Output the [X, Y] coordinate of the center of the cell containing the given text.  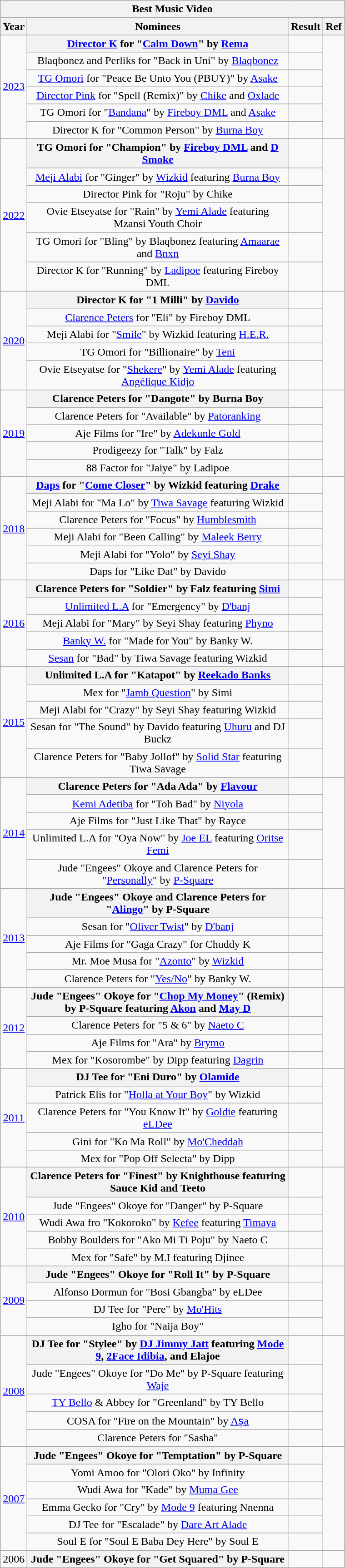
Director K for "Running" by Ladipoe featuring Fireboy DML [158, 277]
Jude "Engees" Okoye for "Roll It" by P-Square [158, 1275]
Jude "Engees" Okoye for "Danger" by P-Square [158, 1206]
Sesan for "Oliver Twist" by D'banj [158, 927]
Best Music Video [173, 9]
2014 [14, 833]
Ovie Etseyatse for "Rain" by Yemi Alade featuring Mzansi Youth Choir [158, 217]
TY Bello & Abbey for "Greenland" by TY Bello [158, 1403]
Daps for "Come Closer" by Wizkid featuring Drake [158, 485]
Clarence Peters for "Dangote" by Burna Boy [158, 399]
TG Omori for "Billionaire" by Teni [158, 352]
DJ Tee for "Stylee" by DJ Jimmy Jatt featuring Mode 9, 2Face Idibia, and Elajoe [158, 1350]
2022 [14, 215]
Alfonso Dormun for "Bosi Gbangba" by eLDee [158, 1292]
Director K for "Calm Down" by Rema [158, 44]
Mex for "Jamb Question" by Simi [158, 692]
Meji Alabi for "Crazy" by Seyi Shay featuring Wizkid [158, 710]
DJ Tee for "Eni Duro" by Olamide [158, 1077]
TG Omori for "Champion" by Fireboy DML and D Smoke [158, 153]
Aje Films for "Ire" by Adekunle Gold [158, 433]
Igho for "Naija Boy" [158, 1326]
2023 [14, 87]
COSA for "Fire on the Mountain" by Aṣa [158, 1420]
Clarence Peters for "Soldier" by Falz featuring Simi [158, 589]
Jude "Engees" Okoye for "Temptation" by P-Square [158, 1455]
Soul E for "Soul E Baba Dey Here" by Soul E [158, 1542]
Jude "Engees" Okoye for "Do Me" by P-Square featuring Waje [158, 1380]
Meji Alabi for "Been Calling" by Maleek Berry [158, 537]
Clarence Peters for "Sasha" [158, 1438]
Unlimited L.A for "Katapot" by Reekado Banks [158, 675]
Ref [334, 26]
Clarence Peters for "You Know It" by Goldie featuring eLDee [158, 1118]
DJ Tee for "Pere" by Mo'Hits [158, 1309]
Wudi Awa fro "Kokoroko" by Kefee featuring Timaya [158, 1223]
Meji Alabi for "Yolo" by Seyi Shay [158, 554]
Director K for "1 Milli" by Davido [158, 300]
Clarence Peters for "Eli" by Fireboy DML [158, 317]
Director K for "Common Person" by Burna Boy [158, 130]
2018 [14, 528]
TG Omori for "Bling" by Blaqbonez featuring Amaarae and Bnxn [158, 247]
Clarence Peters for "Finest" by Knighthouse featuring Sauce Kid and Teeto [158, 1182]
Unlimited L.A for "Emergency" by D'banj [158, 606]
Year [14, 26]
Director Pink for "Roju" by Chike [158, 194]
Nominees [158, 26]
Gini for "Ko Ma Roll" by Mo'Cheddah [158, 1141]
2020 [14, 341]
Sesan for "The Sound" by Davido featuring Uhuru and DJ Buckz [158, 733]
Jude "Engees" Okoye for "Chop My Money" (Remix) by P-Square featuring Akon and May D [158, 1002]
Clarence Peters for "Yes/No" by Banky W. [158, 979]
Clarence Peters for "Available" by Patoranking [158, 416]
Wudi Awa for "Kade" by Muma Gee [158, 1490]
Prodigeezy for "Talk" by Falz [158, 450]
Unlimited L.A for "Oya Now" by Joe EL featuring Oritse Femi [158, 844]
2010 [14, 1216]
Kemi Adetiba for "Toh Bad" by Niyola [158, 803]
2009 [14, 1301]
Result [305, 26]
2015 [14, 722]
Clarence Peters for "Ada Ada" by Flavour [158, 786]
Aje Films for "Just Like That" by Rayce [158, 821]
Mex for "Kosorombe" by Dipp featuring Dagrin [158, 1060]
2016 [14, 623]
Yomi Amoo for "Olori Oko" by Infinity [158, 1473]
Ovie Etseyatse for "Shekere" by Yemi Alade featuring Angélique Kidjo [158, 375]
2011 [14, 1118]
Blaqbonez and Perliks for "Back in Uni" by Blaqbonez [158, 61]
2008 [14, 1391]
Jude "Engees" Okoye and Clarence Peters for "Personally" by P-Square [158, 874]
DJ Tee for "Escalade" by Dare Art Alade [158, 1524]
Aje Films for "Gaga Crazy" for Chuddy K [158, 944]
Patrick Elis for "Holla at Your Boy" by Wizkid [158, 1094]
Meji Alabi for "Mary" by Seyi Shay featuring Phyno [158, 623]
Mex for "Pop Off Selecta" by Dipp [158, 1158]
88 Factor for "Jaiye" by Ladipoe [158, 468]
Daps for "Like Dat" by Davido [158, 572]
2019 [14, 433]
2012 [14, 1028]
2006 [14, 1559]
TG Omori for "Peace Be Unto You (PBUY)" by Asake [158, 78]
Jude "Engees" Okoye and Clarence Peters for "Alingo" by P-Square [158, 904]
Clarence Peters for "Baby Jollof" by Solid Star featuring Tiwa Savage [158, 763]
Clarence Peters for "5 & 6" by Naeto C [158, 1025]
Director Pink for "Spell (Remix)" by Chike and Oxlade [158, 95]
Banky W. for "Made for You" by Banky W. [158, 641]
Mr. Moe Musa for "Azonto" by Wizkid [158, 961]
Emma Gecko for "Cry" by Mode 9 featuring Nnenna [158, 1507]
Meji Alabi for "Ginger" by Wizkid featuring Burna Boy [158, 177]
Sesan for "Bad" by Tiwa Savage featuring Wizkid [158, 658]
Meji Alabi for "Smile" by Wizkid featuring H.E.R. [158, 335]
Mex for "Safe" by M.I featuring Djinee [158, 1257]
Aje Films for "Ara" by Brymo [158, 1043]
Clarence Peters for "Focus" by Humblesmith [158, 519]
2013 [14, 938]
Bobby Boulders for "Ako Mi Ti Poju" by Naeto C [158, 1240]
TG Omori for "Bandana" by Fireboy DML and Asake [158, 113]
2007 [14, 1499]
Jude "Engees" Okoye for "Get Squared" by P-Square [158, 1559]
Meji Alabi for "Ma Lo" by Tiwa Savage featuring Wizkid [158, 502]
